Output the (x, y) coordinate of the center of the cell containing the given text.  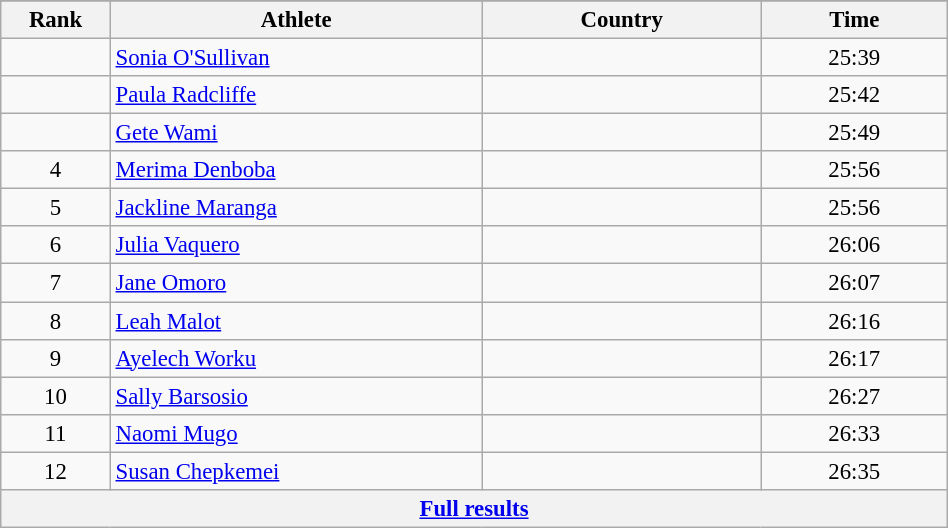
7 (56, 283)
Sally Barsosio (296, 396)
12 (56, 471)
Jackline Maranga (296, 208)
Paula Radcliffe (296, 95)
8 (56, 321)
Julia Vaquero (296, 245)
Ayelech Worku (296, 358)
Susan Chepkemei (296, 471)
11 (56, 433)
4 (56, 170)
5 (56, 208)
Gete Wami (296, 133)
26:35 (854, 471)
Leah Malot (296, 321)
10 (56, 396)
Merima Denboba (296, 170)
26:07 (854, 283)
26:33 (854, 433)
Naomi Mugo (296, 433)
Full results (474, 509)
25:49 (854, 133)
Time (854, 20)
9 (56, 358)
Country (622, 20)
Sonia O'Sullivan (296, 58)
26:27 (854, 396)
26:17 (854, 358)
Rank (56, 20)
6 (56, 245)
Athlete (296, 20)
Jane Omoro (296, 283)
25:39 (854, 58)
25:42 (854, 95)
26:06 (854, 245)
26:16 (854, 321)
